Scan for the cell matching the given text and deliver its (X, Y) coordinate at center. 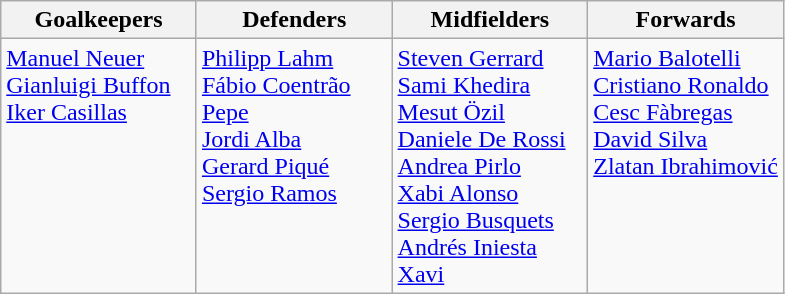
Philipp Lahm Fábio Coentrão Pepe Jordi Alba Gerard Piqué Sergio Ramos (294, 166)
Defenders (294, 20)
Midfielders (490, 20)
Mario Balotelli Cristiano Ronaldo Cesc Fàbregas David Silva Zlatan Ibrahimović (686, 166)
Forwards (686, 20)
Steven Gerrard Sami Khedira Mesut Özil Daniele De Rossi Andrea Pirlo Xabi Alonso Sergio Busquets Andrés Iniesta Xavi (490, 166)
Goalkeepers (99, 20)
Manuel Neuer Gianluigi Buffon Iker Casillas (99, 166)
